Scan for the cell matching the given text and deliver its (X, Y) coordinate at center. 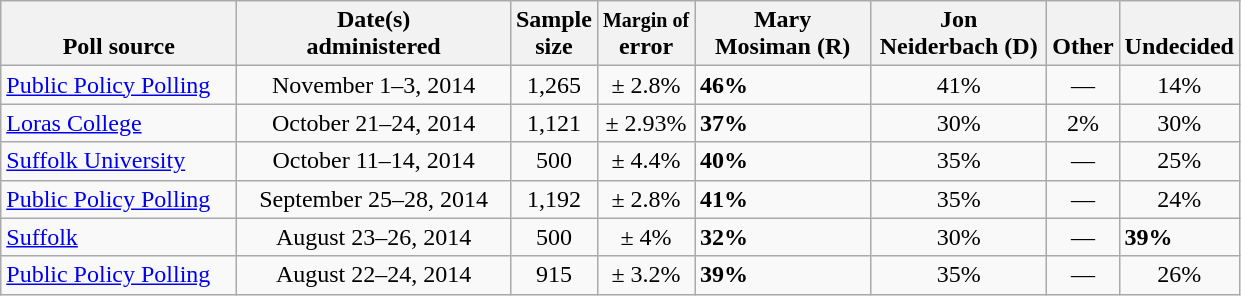
Margin oferror (646, 34)
September 25–28, 2014 (374, 199)
Undecided (1179, 34)
915 (554, 275)
25% (1179, 161)
Suffolk University (119, 161)
November 1–3, 2014 (374, 85)
MaryMosiman (R) (783, 34)
JonNeiderbach (D) (959, 34)
± 4.4% (646, 161)
Other (1083, 34)
August 22–24, 2014 (374, 275)
2% (1083, 123)
Samplesize (554, 34)
October 11–14, 2014 (374, 161)
14% (1179, 85)
24% (1179, 199)
± 2.93% (646, 123)
26% (1179, 275)
40% (783, 161)
August 23–26, 2014 (374, 237)
46% (783, 85)
1,192 (554, 199)
Poll source (119, 34)
32% (783, 237)
Loras College (119, 123)
October 21–24, 2014 (374, 123)
37% (783, 123)
Date(s)administered (374, 34)
Suffolk (119, 237)
1,121 (554, 123)
± 4% (646, 237)
± 3.2% (646, 275)
1,265 (554, 85)
